Capture the cell that displays the provided text and extract its (X, Y) central coordinate. 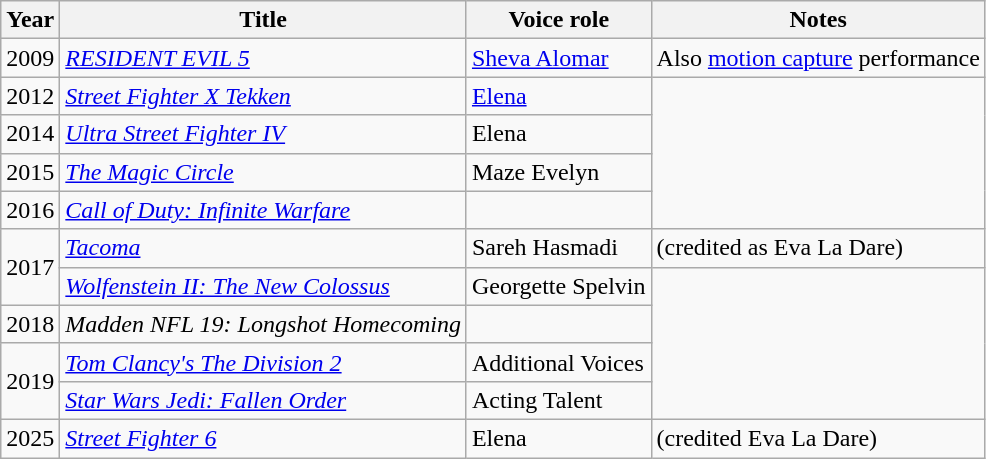
Also motion capture performance (818, 58)
2012 (30, 96)
Tom Clancy's The Division 2 (264, 362)
Madden NFL 19: Longshot Homecoming (264, 324)
2019 (30, 381)
Notes (818, 20)
The Magic Circle (264, 172)
Ultra Street Fighter IV (264, 134)
2025 (30, 438)
(credited Eva La Dare) (818, 438)
Maze Evelyn (558, 172)
2009 (30, 58)
Sareh Hasmadi (558, 248)
Street Fighter 6 (264, 438)
Sheva Alomar (558, 58)
Wolfenstein II: The New Colossus (264, 286)
Year (30, 20)
2016 (30, 210)
Title (264, 20)
2017 (30, 267)
Street Fighter X Tekken (264, 96)
Star Wars Jedi: Fallen Order (264, 400)
2015 (30, 172)
2018 (30, 324)
Call of Duty: Infinite Warfare (264, 210)
Voice role (558, 20)
(credited as Eva La Dare) (818, 248)
Georgette Spelvin (558, 286)
Acting Talent (558, 400)
Additional Voices (558, 362)
RESIDENT EVIL 5 (264, 58)
Tacoma (264, 248)
2014 (30, 134)
